From the cell containing the given text, extract its center point as (x, y) coordinate. 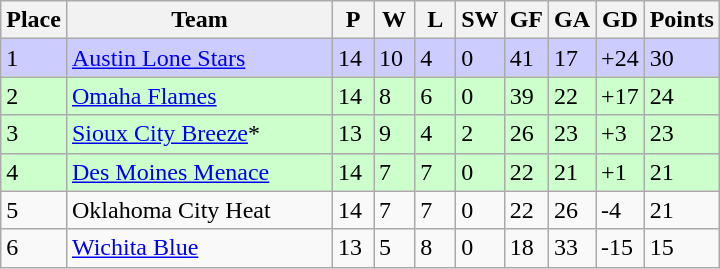
GF (526, 20)
24 (682, 96)
-15 (620, 248)
W (394, 20)
P (354, 20)
Oklahoma City Heat (199, 210)
Points (682, 20)
17 (572, 58)
10 (394, 58)
Sioux City Breeze* (199, 134)
9 (394, 134)
+3 (620, 134)
Austin Lone Stars (199, 58)
Team (199, 20)
1 (34, 58)
+1 (620, 172)
30 (682, 58)
Des Moines Menace (199, 172)
+24 (620, 58)
L (436, 20)
3 (34, 134)
Omaha Flames (199, 96)
+17 (620, 96)
Place (34, 20)
41 (526, 58)
-4 (620, 210)
18 (526, 248)
GD (620, 20)
Wichita Blue (199, 248)
33 (572, 248)
SW (480, 20)
39 (526, 96)
GA (572, 20)
15 (682, 248)
